Return the [x, y] coordinate for the center point of the cell that contains the specified text.  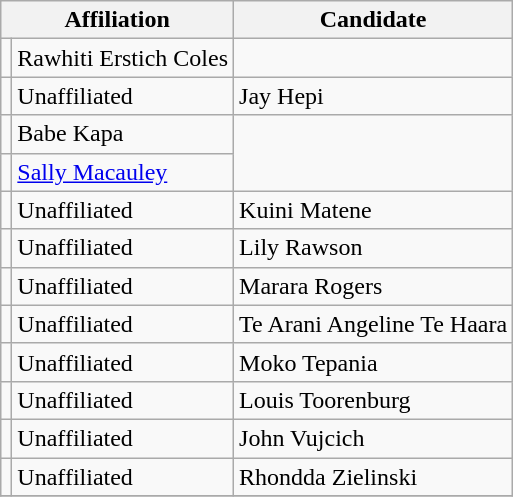
Lily Rawson [374, 248]
Rhondda Zielinski [374, 477]
John Vujcich [374, 438]
Sally Macauley [123, 172]
Louis Toorenburg [374, 400]
Moko Tepania [374, 362]
Jay Hepi [374, 96]
Candidate [374, 20]
Te Arani Angeline Te Haara [374, 324]
Babe Kapa [123, 134]
Rawhiti Erstich Coles [123, 58]
Affiliation [118, 20]
Kuini Matene [374, 210]
Marara Rogers [374, 286]
